From the cell containing the given text, extract its center point as [x, y] coordinate. 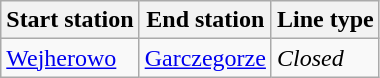
Start station [70, 20]
End station [205, 20]
Wejherowo [70, 58]
Line type [325, 20]
Garczegorze [205, 58]
Closed [325, 58]
